Detect which cell encompasses the target text, then output its (X, Y) center coordinate. 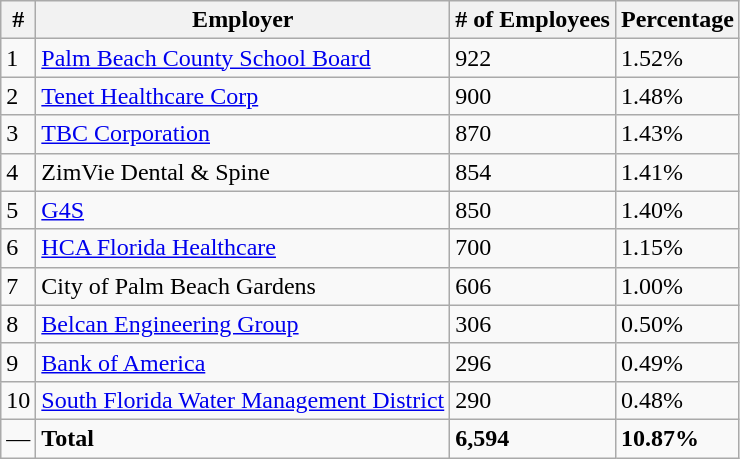
1.15% (677, 248)
10.87% (677, 438)
City of Palm Beach Gardens (243, 286)
Total (243, 438)
Belcan Engineering Group (243, 324)
870 (533, 134)
1.48% (677, 96)
4 (18, 172)
2 (18, 96)
0.49% (677, 362)
9 (18, 362)
7 (18, 286)
850 (533, 210)
306 (533, 324)
296 (533, 362)
# (18, 20)
Palm Beach County School Board (243, 58)
Employer (243, 20)
Bank of America (243, 362)
ZimVie Dental & Spine (243, 172)
6 (18, 248)
1.00% (677, 286)
Percentage (677, 20)
922 (533, 58)
South Florida Water Management District (243, 400)
1.40% (677, 210)
290 (533, 400)
1.41% (677, 172)
8 (18, 324)
1.43% (677, 134)
TBC Corporation (243, 134)
— (18, 438)
5 (18, 210)
10 (18, 400)
Tenet Healthcare Corp (243, 96)
# of Employees (533, 20)
900 (533, 96)
HCA Florida Healthcare (243, 248)
G4S (243, 210)
854 (533, 172)
1 (18, 58)
1.52% (677, 58)
606 (533, 286)
0.48% (677, 400)
0.50% (677, 324)
700 (533, 248)
3 (18, 134)
6,594 (533, 438)
